Return (x, y) of the center of cell containing provided text 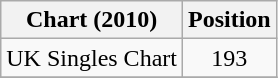
Position (229, 20)
UK Singles Chart (92, 58)
193 (229, 58)
Chart (2010) (92, 20)
